Determine the (X, Y) coordinate at the center of the cell enclosing the given text.  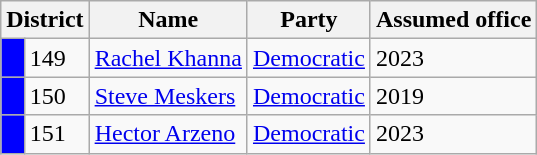
151 (56, 134)
Rachel Khanna (168, 58)
Hector Arzeno (168, 134)
Steve Meskers (168, 96)
149 (56, 58)
Assumed office (453, 20)
District (45, 20)
Party (308, 20)
Name (168, 20)
2019 (453, 96)
150 (56, 96)
